Identify which cell holds the provided text, then report its [x, y] central coordinate. 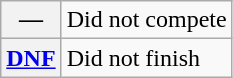
— [31, 20]
Did not finish [146, 58]
DNF [31, 58]
Did not compete [146, 20]
